Find where the given text appears and provide that cell's center as (x, y) coordinate. 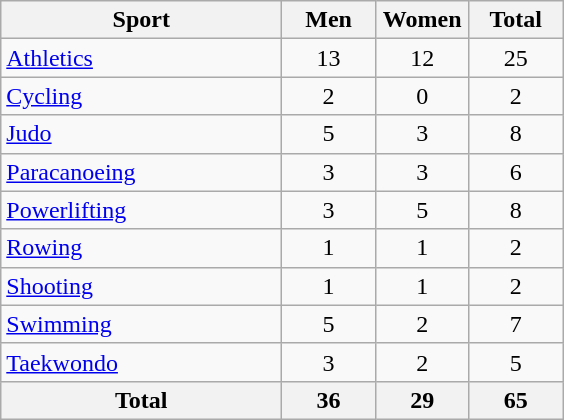
Shooting (142, 286)
13 (329, 58)
Rowing (142, 248)
Women (422, 20)
Swimming (142, 324)
25 (516, 58)
Judo (142, 134)
Paracanoeing (142, 172)
Athletics (142, 58)
29 (422, 400)
Powerlifting (142, 210)
65 (516, 400)
6 (516, 172)
Men (329, 20)
Cycling (142, 96)
12 (422, 58)
7 (516, 324)
0 (422, 96)
Taekwondo (142, 362)
Sport (142, 20)
36 (329, 400)
